Return (X, Y) of the center of cell containing provided text 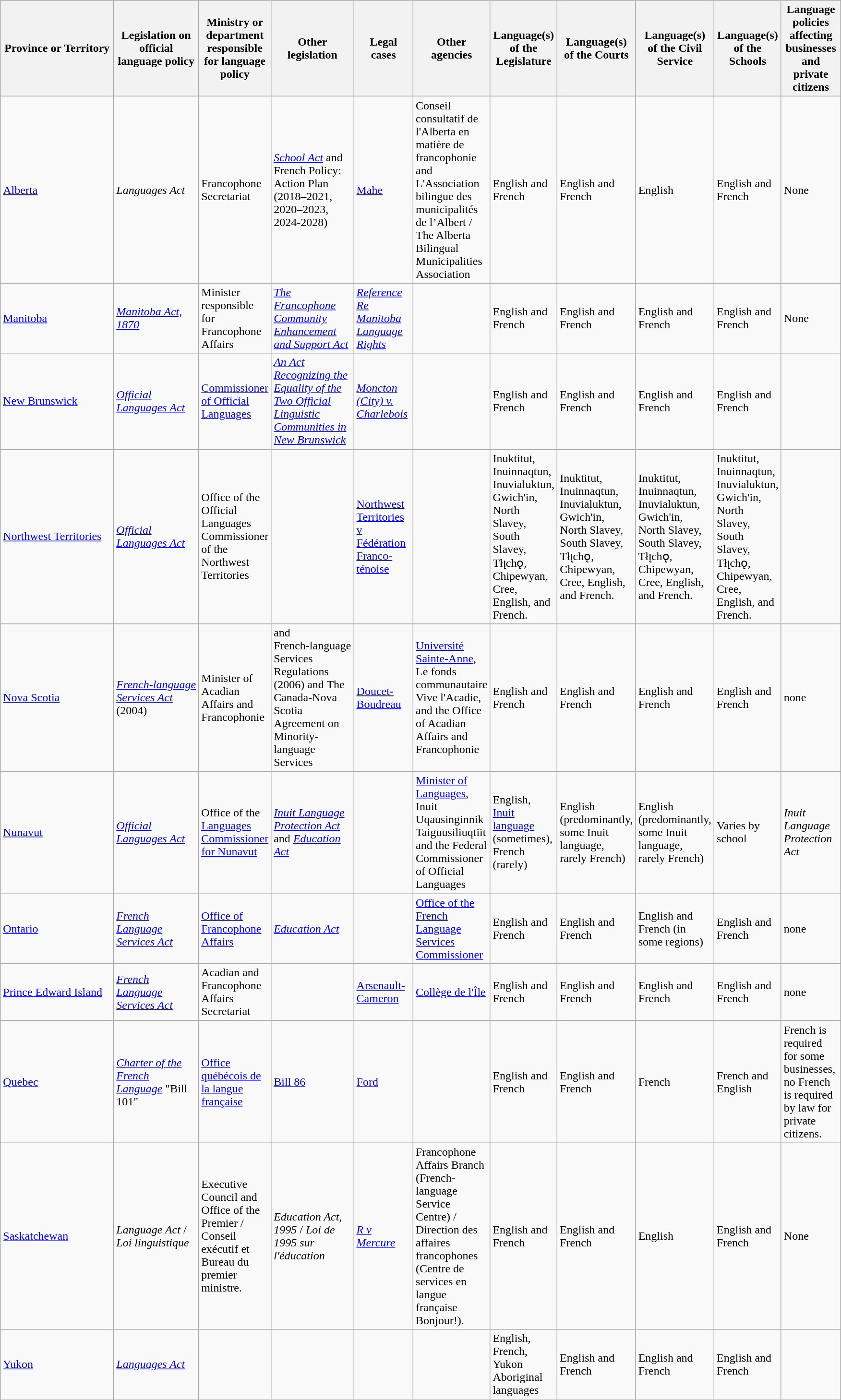
Ontario (57, 929)
Francophone Secretariat (235, 190)
Northwest Territories (57, 537)
Ministry or department responsible for language policy (235, 48)
and French‑language Services Regulations (2006) and The Canada-Nova Scotia Agreement on Minority-language Services (312, 698)
Moncton (City) v. Charlebois (384, 401)
Varies by school (748, 833)
Inuit Language Protection Act and Education Act (312, 833)
Yukon (57, 1364)
School Act and French Policy: Action Plan (2018–2021, 2020–2023, 2024-2028) (312, 190)
Université Sainte-Anne, Le fonds communautaire Vive l'Acadie, and the Office of Acadian Affairs and Francophonie (452, 698)
Reference Re Manitoba Language Rights (384, 318)
French is required for some businesses, no French is required by law for private citizens. (811, 1082)
Minister of Acadian Affairs and Francophonie (235, 698)
French‑language Services Act (2004) (156, 698)
Arsenault-Cameron (384, 993)
Language Act / Loi linguistique (156, 1236)
Other legislation (312, 48)
Office québécois de la langue française (235, 1082)
Bill 86 (312, 1082)
Executive Council and Office of the Premier / Conseil exécutif et Bureau du premier ministre. (235, 1236)
Province or Territory (57, 48)
Language policies affecting businesses and private citizens (811, 48)
Minister of Languages, Inuit Uqausinginnik Taiguusiliuqtiit and the Federal Commissioner of Official Languages (452, 833)
Legislation on official language policy (156, 48)
Prince Edward Island (57, 993)
Office of the French Language Services Commissioner (452, 929)
Ford (384, 1082)
Quebec (57, 1082)
Francophone Affairs Branch (French-language Service Centre) / Direction des affaires francophones (Centre de services en langue française Bonjour!). (452, 1236)
Nunavut (57, 833)
French (675, 1082)
Language(s) of the Courts (596, 48)
Inuit Language Protection Act (811, 833)
New Brunswick (57, 401)
Other agencies (452, 48)
Saskatchewan (57, 1236)
R v Mercure (384, 1236)
Legal cases (384, 48)
Acadian and Francophone Affairs Secretariat (235, 993)
Mahe (384, 190)
English and French (in some regions) (675, 929)
Language(s) of the Civil Service (675, 48)
Education Act, 1995 / Loi de 1995 sur l'éducation (312, 1236)
Northwest Territories v Fédération Franco-ténoise (384, 537)
An Act Recognizing the Equality of the Two Official Linguistic Communities in New Brunswick (312, 401)
Charter of the French Language "Bill 101" (156, 1082)
English, Inuit language (sometimes), French (rarely) (524, 833)
The Francophone Community Enhancement and Support Act (312, 318)
Education Act (312, 929)
Office of Francophone Affairs (235, 929)
Collège de l'Île (452, 993)
Language(s) of the Legislature (524, 48)
Office of the Official Languages Commissioner of the Northwest Territories (235, 537)
English, French, Yukon Aboriginal languages (524, 1364)
Minister responsible for Francophone Affairs (235, 318)
Commissioner of Official Languages (235, 401)
Doucet-Boudreau (384, 698)
Manitoba Act, 1870 (156, 318)
Nova Scotia (57, 698)
Alberta (57, 190)
Manitoba (57, 318)
French and English (748, 1082)
Language(s) of the Schools (748, 48)
Office of the Languages Commissioner for Nunavut (235, 833)
